Search for the cell housing the specified text and yield its [x, y] center coordinate. 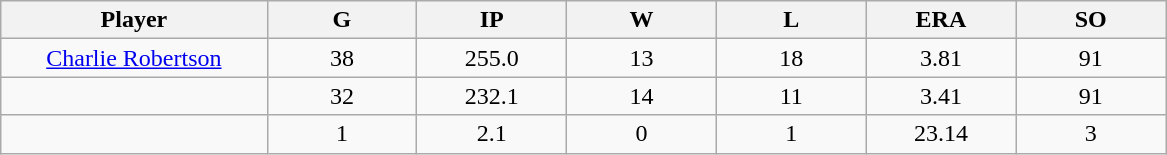
255.0 [492, 58]
Charlie Robertson [134, 58]
G [342, 20]
3 [1091, 134]
32 [342, 96]
L [791, 20]
18 [791, 58]
232.1 [492, 96]
2.1 [492, 134]
3.81 [941, 58]
23.14 [941, 134]
3.41 [941, 96]
IP [492, 20]
ERA [941, 20]
38 [342, 58]
W [642, 20]
0 [642, 134]
SO [1091, 20]
11 [791, 96]
Player [134, 20]
14 [642, 96]
13 [642, 58]
